Extract the [x, y] coordinate from the center of the cell holding the provided text.  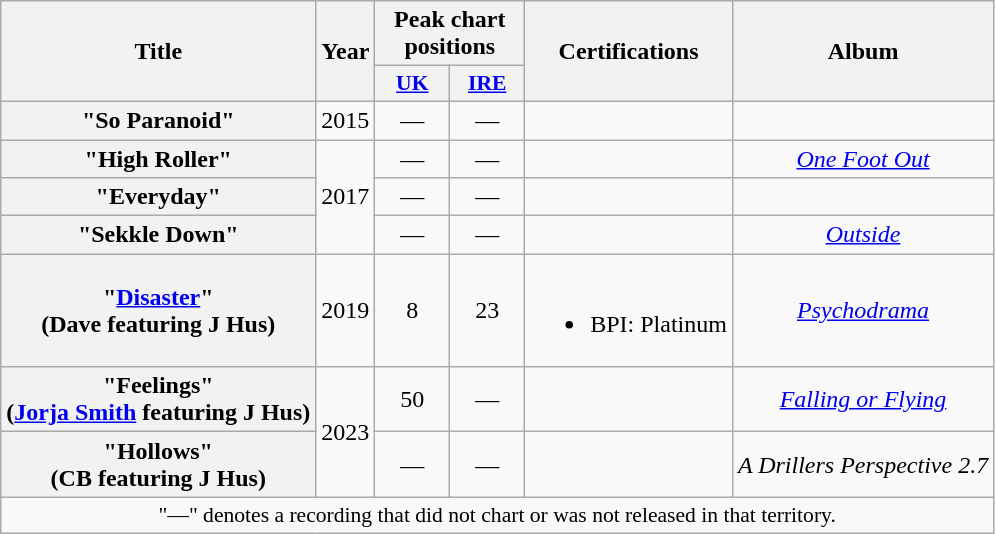
"High Roller" [158, 159]
"Feelings"(Jorja Smith featuring J Hus) [158, 400]
8 [412, 310]
2017 [346, 197]
UK [412, 84]
Album [862, 52]
50 [412, 400]
Psychodrama [862, 310]
"Hollows"(CB featuring J Hus) [158, 464]
Outside [862, 235]
IRE [488, 84]
2019 [346, 310]
Peak chart positions [450, 34]
"Everyday" [158, 197]
"—" denotes a recording that did not chart or was not released in that territory. [498, 515]
Title [158, 52]
2015 [346, 120]
Falling or Flying [862, 400]
23 [488, 310]
BPI: Platinum [629, 310]
Year [346, 52]
2023 [346, 432]
A Drillers Perspective 2.7 [862, 464]
"Sekkle Down" [158, 235]
"Disaster"(Dave featuring J Hus) [158, 310]
Certifications [629, 52]
One Foot Out [862, 159]
"So Paranoid" [158, 120]
